Find where the given text appears and provide that cell's center as (x, y) coordinate. 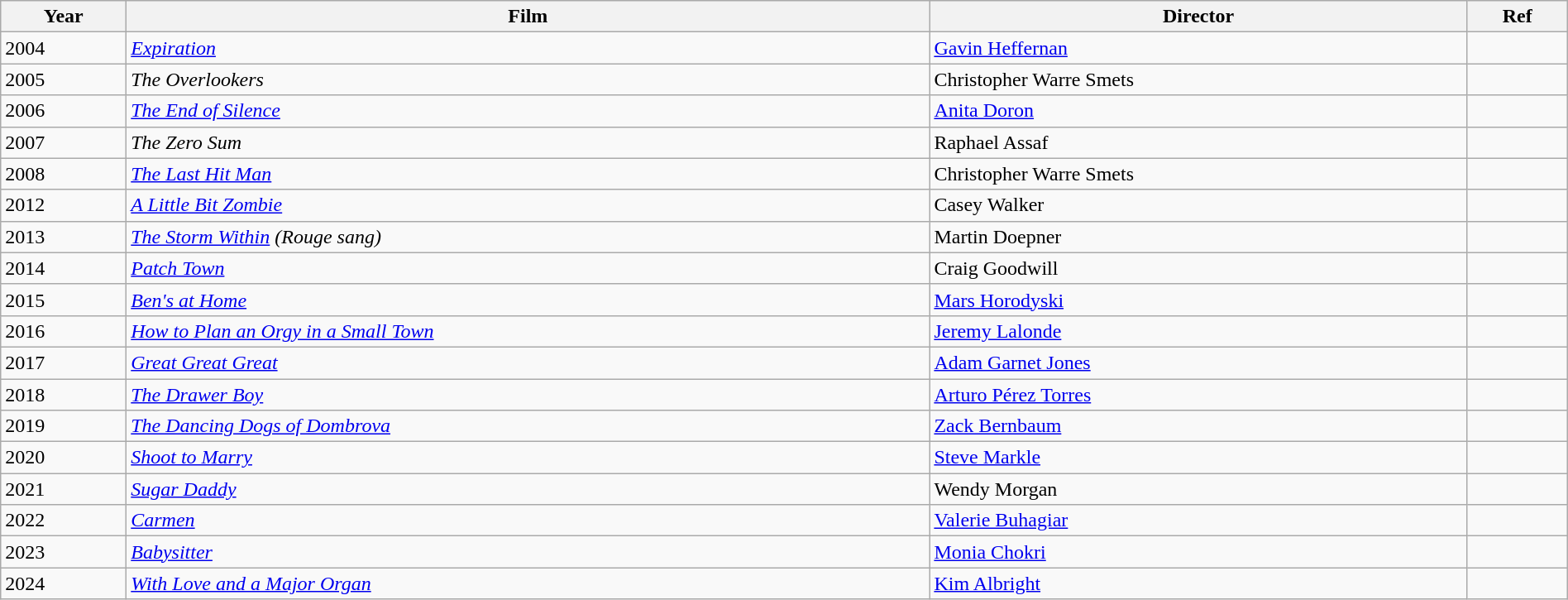
2024 (64, 583)
2013 (64, 237)
Zack Bernbaum (1198, 426)
2019 (64, 426)
2021 (64, 489)
Gavin Heffernan (1198, 48)
2007 (64, 142)
2023 (64, 552)
Raphael Assaf (1198, 142)
Casey Walker (1198, 205)
Martin Doepner (1198, 237)
Valerie Buhagiar (1198, 521)
2005 (64, 79)
Arturo Pérez Torres (1198, 395)
The Dancing Dogs of Dombrova (528, 426)
With Love and a Major Organ (528, 583)
Anita Doron (1198, 111)
How to Plan an Orgy in a Small Town (528, 331)
2018 (64, 395)
2015 (64, 300)
2020 (64, 458)
Ben's at Home (528, 300)
Kim Albright (1198, 583)
The Last Hit Man (528, 174)
2017 (64, 362)
Carmen (528, 521)
Director (1198, 17)
Steve Markle (1198, 458)
2006 (64, 111)
2016 (64, 331)
The End of Silence (528, 111)
Sugar Daddy (528, 489)
Craig Goodwill (1198, 268)
Mars Horodyski (1198, 300)
Ref (1517, 17)
A Little Bit Zombie (528, 205)
2008 (64, 174)
2012 (64, 205)
Great Great Great (528, 362)
Jeremy Lalonde (1198, 331)
Monia Chokri (1198, 552)
2022 (64, 521)
Babysitter (528, 552)
Expiration (528, 48)
Film (528, 17)
Year (64, 17)
The Storm Within (Rouge sang) (528, 237)
2014 (64, 268)
Wendy Morgan (1198, 489)
Adam Garnet Jones (1198, 362)
The Zero Sum (528, 142)
2004 (64, 48)
Patch Town (528, 268)
Shoot to Marry (528, 458)
The Drawer Boy (528, 395)
The Overlookers (528, 79)
